From the cell containing the given text, extract its center point as (x, y) coordinate. 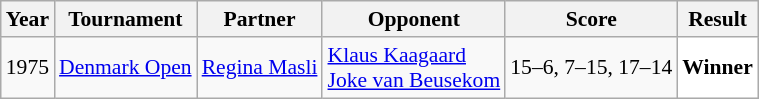
Opponent (414, 19)
15–6, 7–15, 17–14 (591, 68)
Partner (260, 19)
Klaus Kaagaard Joke van Beusekom (414, 68)
Denmark Open (126, 68)
Year (28, 19)
Winner (718, 68)
Regina Masli (260, 68)
Result (718, 19)
Tournament (126, 19)
1975 (28, 68)
Score (591, 19)
